Provide the [x, y] coordinate of the cell's center where the given text is located.  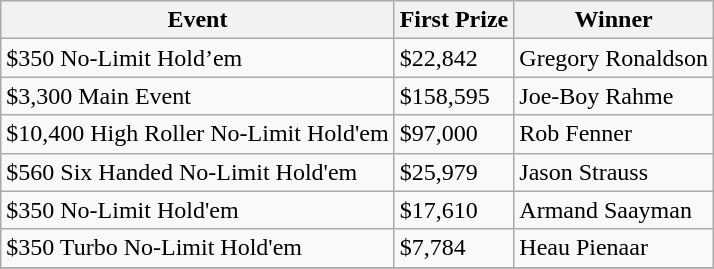
$3,300 Main Event [198, 96]
$25,979 [454, 172]
$17,610 [454, 210]
Joe-Boy Rahme [614, 96]
Jason Strauss [614, 172]
Winner [614, 20]
Event [198, 20]
Heau Pienaar [614, 248]
$97,000 [454, 134]
$350 Turbo No-Limit Hold'em [198, 248]
First Prize [454, 20]
Rob Fenner [614, 134]
Armand Saayman [614, 210]
$10,400 High Roller No-Limit Hold'em [198, 134]
$22,842 [454, 58]
$350 No-Limit Hold'em [198, 210]
Gregory Ronaldson [614, 58]
$158,595 [454, 96]
$7,784 [454, 248]
$560 Six Handed No-Limit Hold'em [198, 172]
$350 No-Limit Hold’em [198, 58]
